Find where the given text appears and provide that cell's center as (X, Y) coordinate. 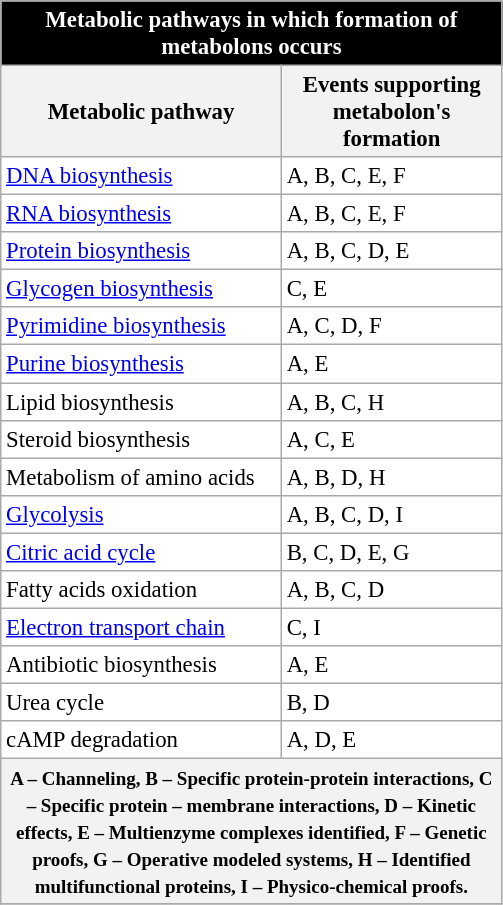
C, I (392, 627)
Metabolism of amino acids (142, 477)
Events supporting metabolon's formation (392, 112)
DNA biosynthesis (142, 176)
Steroid biosynthesis (142, 439)
A, C, E (392, 439)
B, C, D, E, G (392, 552)
A, B, D, H (392, 477)
Glycogen biosynthesis (142, 289)
B, D (392, 702)
A, B, C, D (392, 590)
Glycolysis (142, 514)
Citric acid cycle (142, 552)
A, B, C, H (392, 402)
Fatty acids oxidation (142, 590)
Lipid biosynthesis (142, 402)
Metabolic pathway (142, 112)
Pyrimidine biosynthesis (142, 327)
Urea cycle (142, 702)
A, B, C, D, E (392, 251)
A, B, C, D, I (392, 514)
cAMP degradation (142, 740)
Antibiotic biosynthesis (142, 665)
C, E (392, 289)
A, D, E (392, 740)
Purine biosynthesis (142, 364)
Protein biosynthesis (142, 251)
Metabolic pathways in which formation of metabolons occurs (252, 34)
RNA biosynthesis (142, 214)
A, C, D, F (392, 327)
Electron transport chain (142, 627)
